From the cell containing the given text, extract its center point as [X, Y] coordinate. 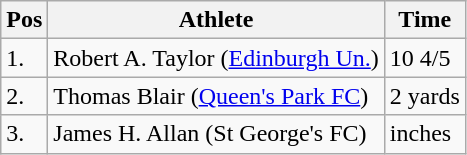
3. [24, 134]
2 yards [424, 96]
Athlete [216, 20]
Thomas Blair (Queen's Park FC) [216, 96]
Robert A. Taylor (Edinburgh Un.) [216, 58]
1. [24, 58]
2. [24, 96]
inches [424, 134]
Pos [24, 20]
Time [424, 20]
James H. Allan (St George's FC) [216, 134]
10 4/5 [424, 58]
